From the cell containing the given text, extract its center point as (x, y) coordinate. 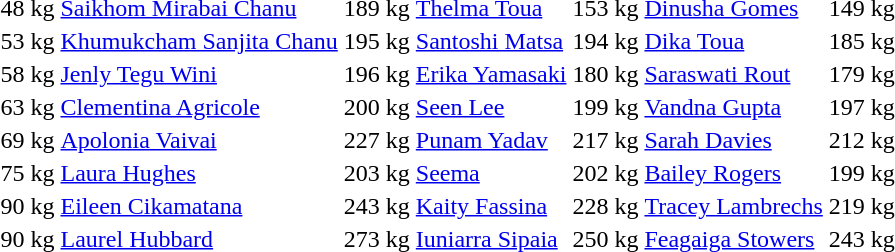
Kaity Fassina (491, 206)
196 kg (376, 74)
217 kg (606, 140)
228 kg (606, 206)
Apolonia Vaivai (199, 140)
Eileen Cikamatana (199, 206)
Seema (491, 173)
203 kg (376, 173)
Sarah Davies (734, 140)
Tracey Lambrechs (734, 206)
194 kg (606, 41)
Clementina Agricole (199, 107)
227 kg (376, 140)
202 kg (606, 173)
Dika Toua (734, 41)
199 kg (606, 107)
243 kg (376, 206)
200 kg (376, 107)
Jenly Tegu Wini (199, 74)
Laura Hughes (199, 173)
Erika Yamasaki (491, 74)
Bailey Rogers (734, 173)
180 kg (606, 74)
Punam Yadav (491, 140)
Santoshi Matsa (491, 41)
Saraswati Rout (734, 74)
Seen Lee (491, 107)
Khumukcham Sanjita Chanu (199, 41)
Vandna Gupta (734, 107)
195 kg (376, 41)
